For the text-containing cell, return its midpoint in [X, Y] coordinate format. 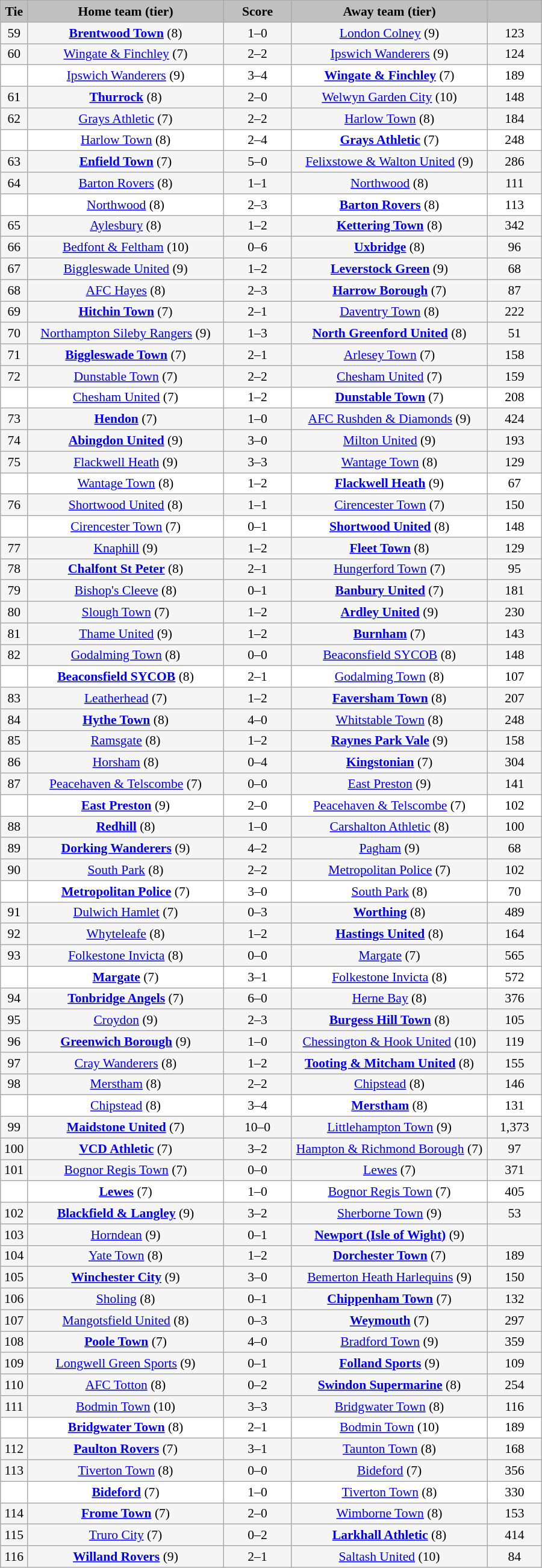
193 [514, 441]
Mangotsfield United (8) [126, 1320]
Herne Bay (8) [390, 999]
Dulwich Hamlet (7) [126, 913]
98 [14, 1084]
Harrow Borough (7) [390, 290]
1,373 [514, 1128]
376 [514, 999]
Folland Sports (9) [390, 1364]
Daventry Town (8) [390, 312]
108 [14, 1342]
Frome Town (7) [126, 1514]
141 [514, 784]
Carshalton Athletic (8) [390, 827]
Ramsgate (8) [126, 741]
Tie [14, 11]
297 [514, 1320]
Ardley United (9) [390, 613]
Arlesey Town (7) [390, 355]
Chalfont St Peter (8) [126, 569]
168 [514, 1449]
Thame United (9) [126, 634]
Hythe Town (8) [126, 720]
489 [514, 913]
Leverstock Green (9) [390, 269]
Uxbridge (8) [390, 248]
85 [14, 741]
Paulton Rovers (7) [126, 1449]
Sherborne Town (9) [390, 1213]
69 [14, 312]
359 [514, 1342]
Yate Town (8) [126, 1256]
123 [514, 33]
Whyteleafe (8) [126, 934]
Chessington & Hook United (10) [390, 1042]
131 [514, 1106]
Banbury United (7) [390, 591]
78 [14, 569]
Cray Wanderers (8) [126, 1063]
132 [514, 1299]
153 [514, 1514]
414 [514, 1535]
Biggleswade Town (7) [126, 355]
AFC Hayes (8) [126, 290]
72 [14, 376]
Horsham (8) [126, 763]
North Greenford United (8) [390, 334]
Greenwich Borough (9) [126, 1042]
254 [514, 1385]
59 [14, 33]
356 [514, 1471]
Hastings United (8) [390, 934]
Whitstable Town (8) [390, 720]
Slough Town (7) [126, 613]
Horndean (9) [126, 1235]
103 [14, 1235]
Wimborne Town (8) [390, 1514]
286 [514, 162]
93 [14, 956]
124 [514, 54]
424 [514, 419]
115 [14, 1535]
Swindon Supermarine (8) [390, 1385]
565 [514, 956]
London Colney (9) [390, 33]
222 [514, 312]
Bishop's Cleeve (8) [126, 591]
86 [14, 763]
AFC Totton (8) [126, 1385]
Hungerford Town (7) [390, 569]
Hendon (7) [126, 419]
77 [14, 548]
Croydon (9) [126, 1020]
75 [14, 462]
Knaphill (9) [126, 548]
Milton United (9) [390, 441]
66 [14, 248]
Blackfield & Langley (9) [126, 1213]
Hampton & Richmond Borough (7) [390, 1149]
Home team (tier) [126, 11]
Thurrock (8) [126, 98]
Northampton Sileby Rangers (9) [126, 334]
Brentwood Town (8) [126, 33]
159 [514, 376]
60 [14, 54]
Welwyn Garden City (10) [390, 98]
Bradford Town (9) [390, 1342]
371 [514, 1170]
208 [514, 398]
101 [14, 1170]
53 [514, 1213]
90 [14, 870]
Bemerton Heath Harlequins (9) [390, 1278]
71 [14, 355]
64 [14, 183]
Weymouth (7) [390, 1320]
181 [514, 591]
Tonbridge Angels (7) [126, 999]
Dorking Wanderers (9) [126, 849]
Worthing (8) [390, 913]
0–4 [257, 763]
Bedfont & Feltham (10) [126, 248]
112 [14, 1449]
Redhill (8) [126, 827]
Away team (tier) [390, 11]
119 [514, 1042]
342 [514, 226]
4–2 [257, 849]
10–0 [257, 1128]
AFC Rushden & Diamonds (9) [390, 419]
Leatherhead (7) [126, 698]
Dorchester Town (7) [390, 1256]
Longwell Green Sports (9) [126, 1364]
110 [14, 1385]
106 [14, 1299]
Fleet Town (8) [390, 548]
Hitchin Town (7) [126, 312]
76 [14, 505]
Taunton Town (8) [390, 1449]
146 [514, 1084]
5–0 [257, 162]
Score [257, 11]
79 [14, 591]
1–3 [257, 334]
Willand Rovers (9) [126, 1557]
104 [14, 1256]
Larkhall Athletic (8) [390, 1535]
80 [14, 613]
VCD Athletic (7) [126, 1149]
Tooting & Mitcham United (8) [390, 1063]
91 [14, 913]
74 [14, 441]
Felixstowe & Walton United (9) [390, 162]
Truro City (7) [126, 1535]
0–6 [257, 248]
2–4 [257, 140]
304 [514, 763]
81 [14, 634]
94 [14, 999]
Sholing (8) [126, 1299]
155 [514, 1063]
Kettering Town (8) [390, 226]
62 [14, 119]
Raynes Park Vale (9) [390, 741]
230 [514, 613]
207 [514, 698]
83 [14, 698]
Maidstone United (7) [126, 1128]
Winchester City (9) [126, 1278]
82 [14, 655]
Biggleswade United (9) [126, 269]
65 [14, 226]
330 [514, 1492]
99 [14, 1128]
Aylesbury (8) [126, 226]
Kingstonian (7) [390, 763]
405 [514, 1192]
164 [514, 934]
Burnham (7) [390, 634]
Abingdon United (9) [126, 441]
Pagham (9) [390, 849]
Newport (Isle of Wight) (9) [390, 1235]
63 [14, 162]
572 [514, 977]
6–0 [257, 999]
143 [514, 634]
Burgess Hill Town (8) [390, 1020]
Poole Town (7) [126, 1342]
51 [514, 334]
92 [14, 934]
89 [14, 849]
Chippenham Town (7) [390, 1299]
88 [14, 827]
73 [14, 419]
Littlehampton Town (9) [390, 1128]
184 [514, 119]
61 [14, 98]
Faversham Town (8) [390, 698]
114 [14, 1514]
Saltash United (10) [390, 1557]
Enfield Town (7) [126, 162]
